Pinpoint the cell where the given text exists, returning its [x, y] midpoint coordinate. 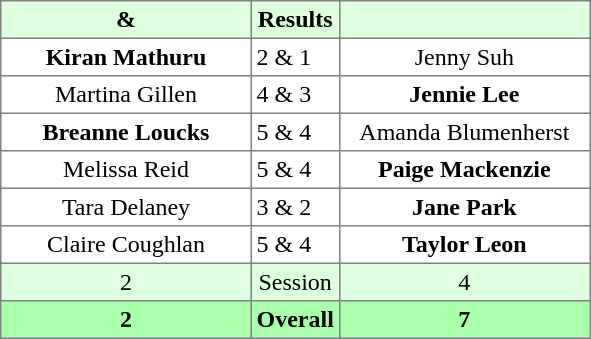
2 & 1 [295, 57]
Taylor Leon [464, 245]
4 [464, 282]
Martina Gillen [126, 95]
Tara Delaney [126, 207]
7 [464, 320]
3 & 2 [295, 207]
Breanne Loucks [126, 132]
Jenny Suh [464, 57]
Results [295, 20]
Session [295, 282]
4 & 3 [295, 95]
Melissa Reid [126, 170]
Jennie Lee [464, 95]
Claire Coughlan [126, 245]
Jane Park [464, 207]
Kiran Mathuru [126, 57]
& [126, 20]
Overall [295, 320]
Paige Mackenzie [464, 170]
Amanda Blumenherst [464, 132]
